Provide the (X, Y) coordinate of the cell's center where the given text is located.  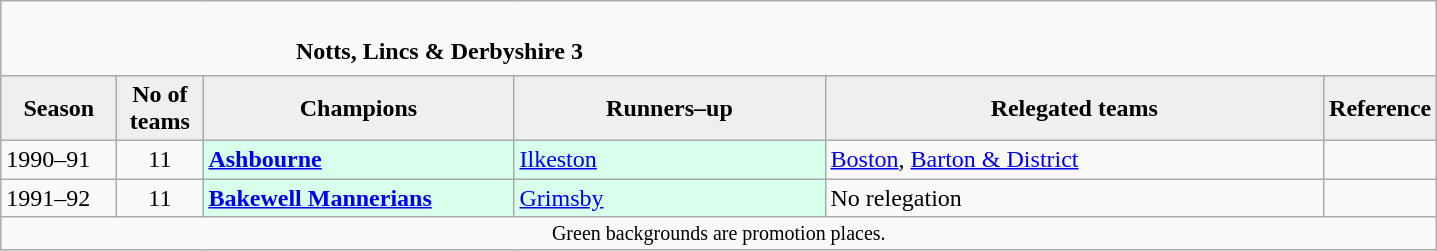
1991–92 (59, 197)
1990–91 (59, 159)
Ilkeston (670, 159)
Season (59, 108)
Boston, Barton & District (1074, 159)
Runners–up (670, 108)
Champions (358, 108)
Reference (1380, 108)
Ashbourne (358, 159)
Green backgrounds are promotion places. (719, 234)
Grimsby (670, 197)
No relegation (1074, 197)
Bakewell Mannerians (358, 197)
No of teams (160, 108)
Relegated teams (1074, 108)
